Identify which cell holds the provided text, then report its (x, y) central coordinate. 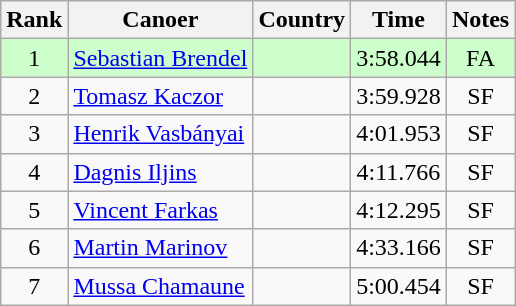
Mussa Chamaune (160, 286)
Martin Marinov (160, 248)
3:59.928 (399, 96)
2 (34, 96)
Canoer (160, 20)
FA (480, 58)
Time (399, 20)
Henrik Vasbányai (160, 134)
1 (34, 58)
3 (34, 134)
5 (34, 210)
Vincent Farkas (160, 210)
3:58.044 (399, 58)
4:12.295 (399, 210)
6 (34, 248)
4 (34, 172)
Dagnis Iljins (160, 172)
Sebastian Brendel (160, 58)
Rank (34, 20)
4:33.166 (399, 248)
Country (302, 20)
4:01.953 (399, 134)
Notes (480, 20)
7 (34, 286)
4:11.766 (399, 172)
5:00.454 (399, 286)
Tomasz Kaczor (160, 96)
